Identify which cell holds the provided text, then report its [x, y] central coordinate. 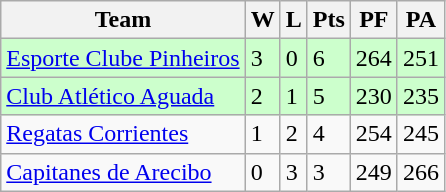
251 [420, 58]
4 [328, 134]
6 [328, 58]
249 [374, 172]
245 [420, 134]
5 [328, 96]
Esporte Clube Pinheiros [123, 58]
Club Atlético Aguada [123, 96]
264 [374, 58]
PF [374, 20]
230 [374, 96]
Capitanes de Arecibo [123, 172]
Pts [328, 20]
Team [123, 20]
Regatas Corrientes [123, 134]
235 [420, 96]
254 [374, 134]
L [294, 20]
W [262, 20]
266 [420, 172]
PA [420, 20]
